Scan for the cell matching the given text and deliver its [X, Y] coordinate at center. 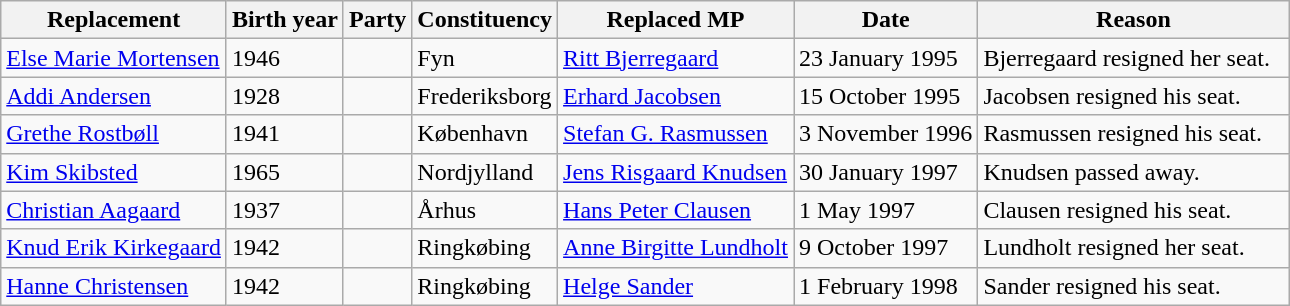
1 May 1997 [886, 210]
Nordjylland [485, 172]
København [485, 134]
Grethe Rostbøll [114, 134]
Hans Peter Clausen [676, 210]
Knud Erik Kirkegaard [114, 248]
Clausen resigned his seat. [1134, 210]
Ritt Bjerregaard [676, 58]
Hanne Christensen [114, 286]
Party [377, 20]
1 February 1998 [886, 286]
Jens Risgaard Knudsen [676, 172]
Replacement [114, 20]
1928 [284, 96]
Fyn [485, 58]
Knudsen passed away. [1134, 172]
15 October 1995 [886, 96]
Kim Skibsted [114, 172]
Else Marie Mortensen [114, 58]
9 October 1997 [886, 248]
Stefan G. Rasmussen [676, 134]
Replaced MP [676, 20]
Jacobsen resigned his seat. [1134, 96]
Bjerregaard resigned her seat. [1134, 58]
Rasmussen resigned his seat. [1134, 134]
1946 [284, 58]
Reason [1134, 20]
1937 [284, 210]
1941 [284, 134]
Århus [485, 210]
Frederiksborg [485, 96]
Sander resigned his seat. [1134, 286]
3 November 1996 [886, 134]
Constituency [485, 20]
Birth year [284, 20]
Lundholt resigned her seat. [1134, 248]
Date [886, 20]
Helge Sander [676, 286]
Christian Aagaard [114, 210]
30 January 1997 [886, 172]
1965 [284, 172]
23 January 1995 [886, 58]
Anne Birgitte Lundholt [676, 248]
Erhard Jacobsen [676, 96]
Addi Andersen [114, 96]
